Return [X, Y] of the center of cell containing provided text 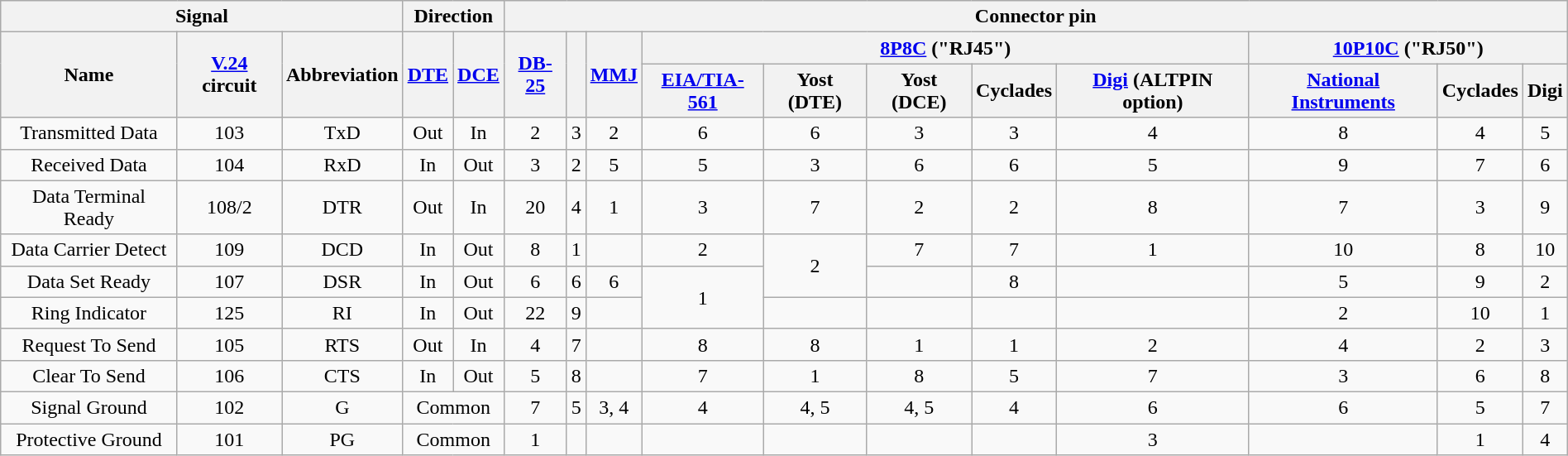
Data Terminal Ready [89, 207]
108/2 [229, 207]
Signal [202, 17]
V.24 circuit [229, 74]
Clear To Send [89, 376]
TxD [342, 133]
DCD [342, 250]
Ring Indicator [89, 313]
3, 4 [614, 407]
Request To Send [89, 344]
DCE [479, 74]
22 [535, 313]
103 [229, 133]
EIA/TIA-561 [703, 91]
DTR [342, 207]
125 [229, 313]
101 [229, 439]
Abbreviation [342, 74]
RI [342, 313]
Yost (DTE) [815, 91]
Protective Ground [89, 439]
Received Data [89, 165]
Yost (DCE) [920, 91]
102 [229, 407]
National Instruments [1343, 91]
G [342, 407]
Digi [1545, 91]
10P10C ("RJ50") [1408, 48]
107 [229, 281]
Direction [453, 17]
Data Carrier Detect [89, 250]
104 [229, 165]
DSR [342, 281]
Connector pin [1035, 17]
106 [229, 376]
DB-25 [535, 74]
105 [229, 344]
Name [89, 74]
Transmitted Data [89, 133]
MMJ [614, 74]
8P8C ("RJ45") [946, 48]
20 [535, 207]
Data Set Ready [89, 281]
PG [342, 439]
Digi (ALTPIN option) [1153, 91]
Signal Ground [89, 407]
RTS [342, 344]
109 [229, 250]
RxD [342, 165]
CTS [342, 376]
DTE [428, 74]
